Find where the given text appears and provide that cell's center as (x, y) coordinate. 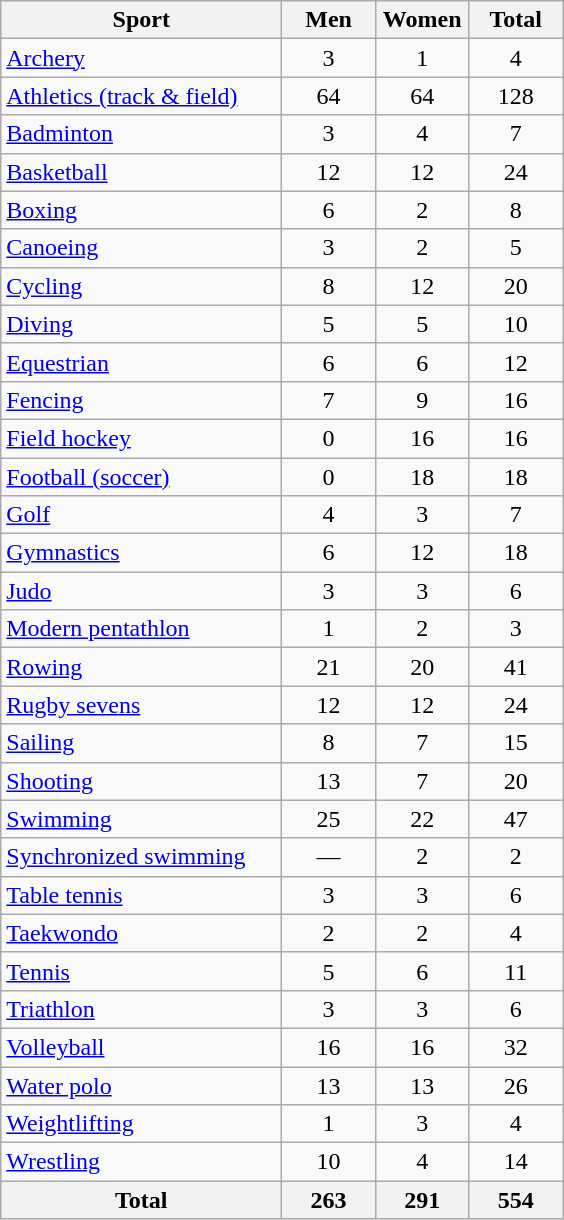
Badminton (142, 134)
Athletics (track & field) (142, 96)
Water polo (142, 1085)
22 (422, 819)
Archery (142, 58)
Shooting (142, 781)
Sport (142, 20)
32 (516, 1047)
15 (516, 743)
14 (516, 1162)
21 (329, 667)
25 (329, 819)
Golf (142, 515)
— (329, 857)
Canoeing (142, 248)
291 (422, 1200)
Judo (142, 591)
Taekwondo (142, 933)
Modern pentathlon (142, 629)
Men (329, 20)
26 (516, 1085)
Fencing (142, 400)
Volleyball (142, 1047)
Synchronized swimming (142, 857)
Triathlon (142, 1009)
Boxing (142, 210)
41 (516, 667)
Gymnastics (142, 553)
Diving (142, 324)
128 (516, 96)
Tennis (142, 971)
Football (soccer) (142, 477)
Field hockey (142, 438)
554 (516, 1200)
Swimming (142, 819)
Equestrian (142, 362)
Table tennis (142, 895)
Sailing (142, 743)
Rugby sevens (142, 705)
Rowing (142, 667)
Basketball (142, 172)
Weightlifting (142, 1124)
47 (516, 819)
11 (516, 971)
263 (329, 1200)
Wrestling (142, 1162)
9 (422, 400)
Women (422, 20)
Cycling (142, 286)
